Capture the cell that displays the provided text and extract its [X, Y] central coordinate. 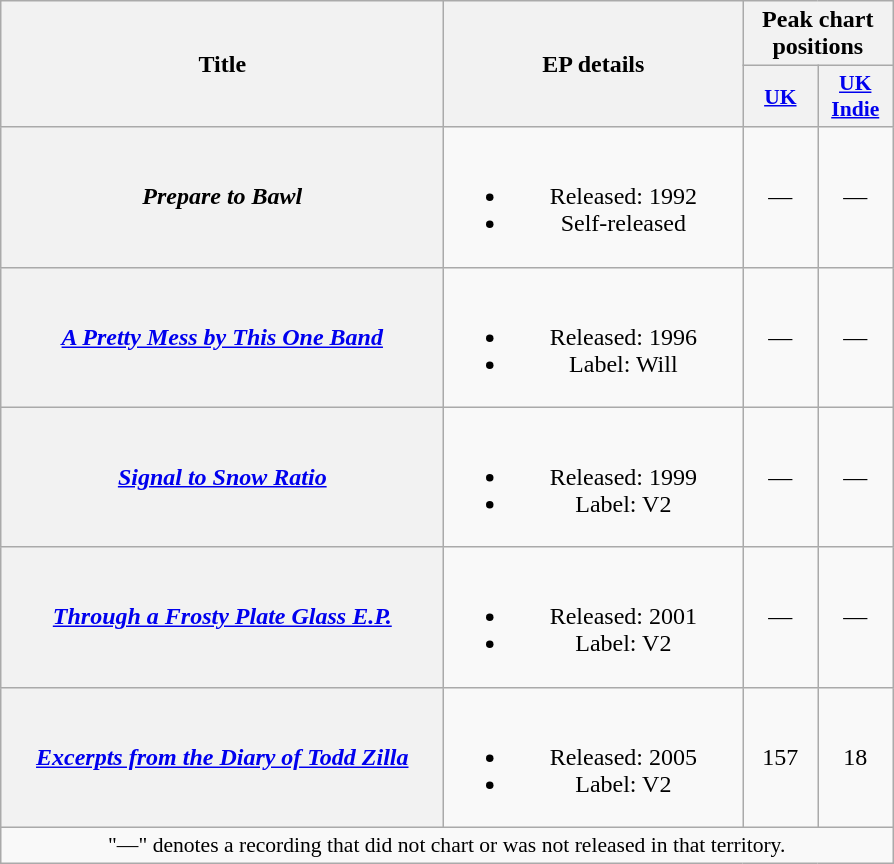
Released: 1992Self-released [594, 197]
Excerpts from the Diary of Todd Zilla [222, 757]
EP details [594, 64]
Signal to Snow Ratio [222, 477]
Released: 1996Label: Will [594, 337]
Title [222, 64]
UKIndie [856, 96]
Peak chart positions [818, 34]
Through a Frosty Plate Glass E.P. [222, 617]
157 [780, 757]
Prepare to Bawl [222, 197]
Released: 2005Label: V2 [594, 757]
Released: 2001Label: V2 [594, 617]
"—" denotes a recording that did not chart or was not released in that territory. [447, 845]
18 [856, 757]
A Pretty Mess by This One Band [222, 337]
Released: 1999Label: V2 [594, 477]
UK [780, 96]
